Scan for the cell matching the given text and deliver its (X, Y) coordinate at center. 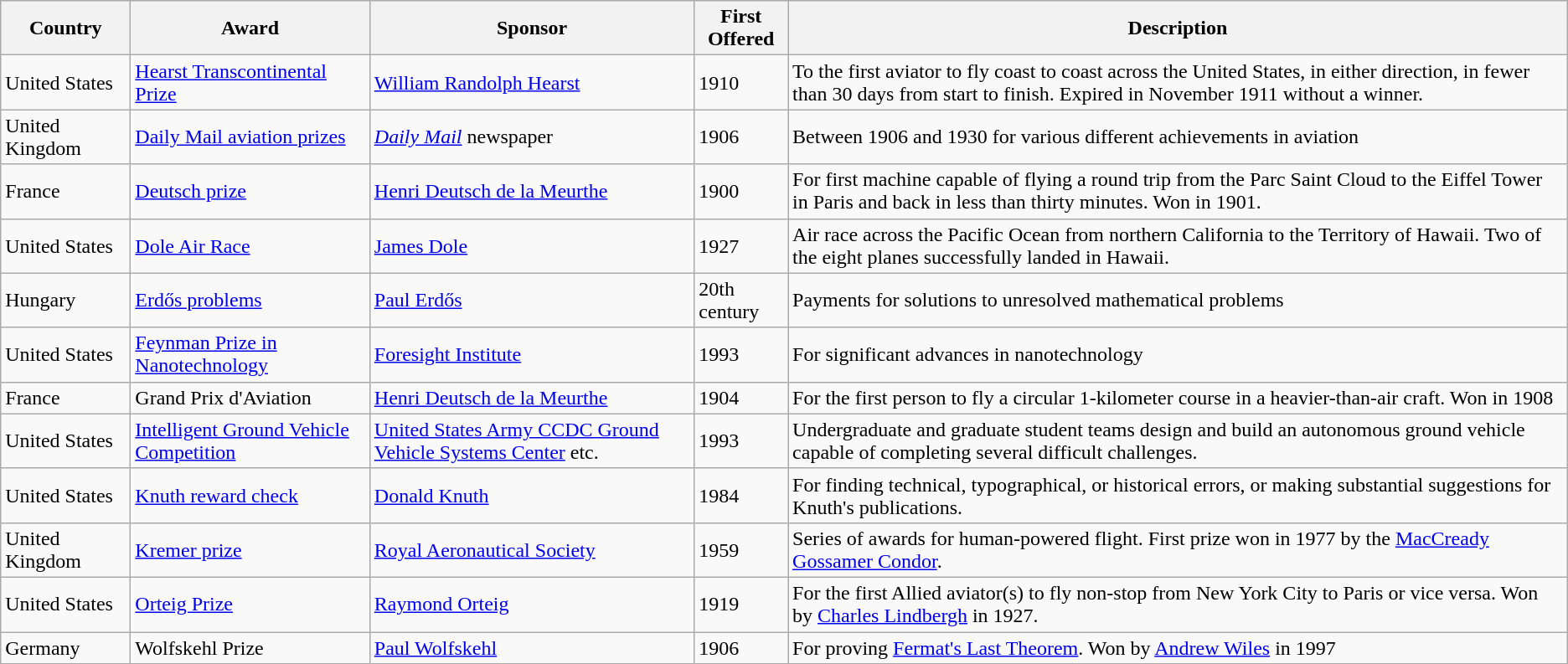
Paul Wolfskehl (531, 647)
Paul Erdős (531, 300)
Erdős problems (250, 300)
William Randolph Hearst (531, 82)
Kremer prize (250, 549)
Royal Aeronautical Society (531, 549)
Hearst Transcontinental Prize (250, 82)
Sponsor (531, 28)
FirstOffered (741, 28)
1927 (741, 246)
1910 (741, 82)
Payments for solutions to unresolved mathematical problems (1178, 300)
1904 (741, 398)
1919 (741, 605)
Between 1906 and 1930 for various different achievements in aviation (1178, 137)
Foresight Institute (531, 355)
Hungary (65, 300)
Series of awards for human-powered flight. First prize won in 1977 by the MacCready Gossamer Condor. (1178, 549)
1900 (741, 191)
Raymond Orteig (531, 605)
For finding technical, typographical, or historical errors, or making substantial suggestions for Knuth's publications. (1178, 496)
Knuth reward check (250, 496)
James Dole (531, 246)
United States Army CCDC Ground Vehicle Systems Center etc. (531, 440)
Wolfskehl Prize (250, 647)
20th century (741, 300)
Daily Mail aviation prizes (250, 137)
Donald Knuth (531, 496)
Intelligent Ground Vehicle Competition (250, 440)
Grand Prix d'Aviation (250, 398)
Award (250, 28)
Dole Air Race (250, 246)
Orteig Prize (250, 605)
For significant advances in nanotechnology (1178, 355)
For the first person to fly a circular 1-kilometer course in a heavier-than-air craft. Won in 1908 (1178, 398)
Feynman Prize in Nanotechnology (250, 355)
Description (1178, 28)
Undergraduate and graduate student teams design and build an autonomous ground vehicle capable of completing several difficult challenges. (1178, 440)
Deutsch prize (250, 191)
Air race across the Pacific Ocean from northern California to the Territory of Hawaii. Two of the eight planes successfully landed in Hawaii. (1178, 246)
Germany (65, 647)
1959 (741, 549)
Daily Mail newspaper (531, 137)
1984 (741, 496)
Country (65, 28)
For proving Fermat's Last Theorem. Won by Andrew Wiles in 1997 (1178, 647)
For the first Allied aviator(s) to fly non-stop from New York City to Paris or vice versa. Won by Charles Lindbergh in 1927. (1178, 605)
